Search for the cell housing the specified text and yield its (x, y) center coordinate. 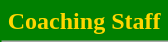
Coaching Staff (84, 22)
